Find where the given text appears and provide that cell's center as [X, Y] coordinate. 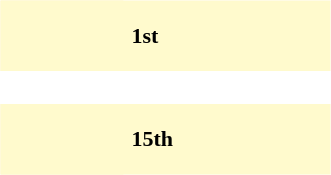
1st [228, 35]
15th [228, 139]
